Pinpoint the cell where the given text exists, returning its (x, y) midpoint coordinate. 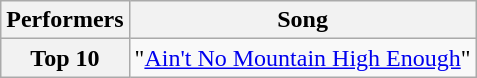
Top 10 (65, 58)
"Ain't No Mountain High Enough" (302, 58)
Performers (65, 20)
Song (302, 20)
